Search for the cell housing the specified text and yield its [X, Y] center coordinate. 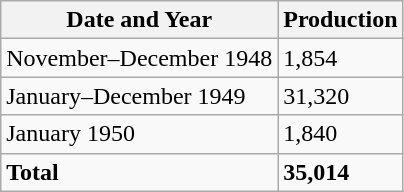
1,840 [340, 134]
Date and Year [140, 20]
November–December 1948 [140, 58]
1,854 [340, 58]
January–December 1949 [140, 96]
Total [140, 172]
January 1950 [140, 134]
35,014 [340, 172]
Production [340, 20]
31,320 [340, 96]
